Scan for the cell matching the given text and deliver its (X, Y) coordinate at center. 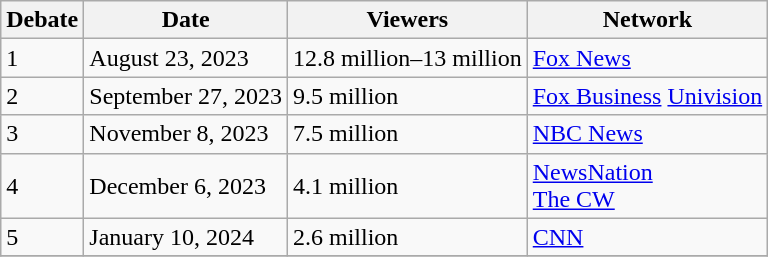
Viewers (407, 20)
Network (647, 20)
Fox News (647, 58)
9.5 million (407, 96)
4.1 million (407, 186)
2 (42, 96)
3 (42, 134)
NewsNationThe CW (647, 186)
NBC News (647, 134)
September 27, 2023 (186, 96)
Fox Business Univision (647, 96)
December 6, 2023 (186, 186)
November 8, 2023 (186, 134)
1 (42, 58)
5 (42, 237)
4 (42, 186)
12.8 million–13 million (407, 58)
7.5 million (407, 134)
CNN (647, 237)
2.6 million (407, 237)
January 10, 2024 (186, 237)
Date (186, 20)
August 23, 2023 (186, 58)
Debate (42, 20)
